Find where the given text appears and provide that cell's center as [X, Y] coordinate. 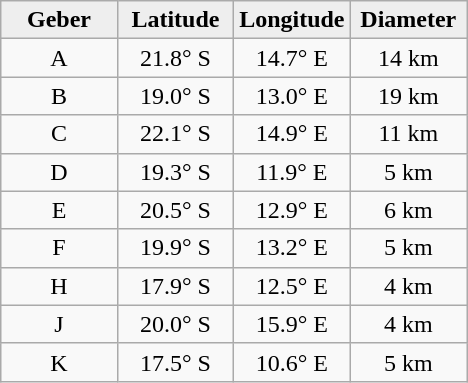
10.6° E [292, 362]
Diameter [408, 20]
B [59, 96]
F [59, 248]
20.5° S [175, 210]
11 km [408, 134]
14.9° E [292, 134]
E [59, 210]
13.2° E [292, 248]
14 km [408, 58]
6 km [408, 210]
D [59, 172]
15.9° E [292, 324]
Geber [59, 20]
17.5° S [175, 362]
14.7° E [292, 58]
19.3° S [175, 172]
A [59, 58]
11.9° E [292, 172]
17.9° S [175, 286]
12.5° E [292, 286]
Latitude [175, 20]
Longitude [292, 20]
20.0° S [175, 324]
13.0° E [292, 96]
J [59, 324]
19.0° S [175, 96]
12.9° E [292, 210]
C [59, 134]
19 km [408, 96]
K [59, 362]
21.8° S [175, 58]
19.9° S [175, 248]
22.1° S [175, 134]
H [59, 286]
